Return [X, Y] of the center of cell containing provided text 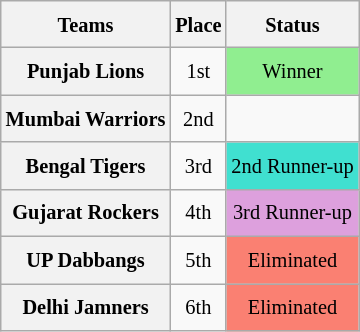
2nd Runner-up [292, 166]
Place [198, 24]
Winner [292, 72]
2nd [198, 118]
Gujarat Rockers [86, 212]
Bengal Tigers [86, 166]
Punjab Lions [86, 72]
4th [198, 212]
5th [198, 260]
UP Dabbangs [86, 260]
3rd Runner-up [292, 212]
3rd [198, 166]
1st [198, 72]
Mumbai Warriors [86, 118]
Delhi Jamners [86, 306]
Teams [86, 24]
6th [198, 306]
Status [292, 24]
